Detect which cell encompasses the target text, then output its [X, Y] center coordinate. 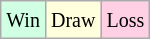
Win [24, 20]
Draw [72, 20]
Loss [126, 20]
